Scan for the cell matching the given text and deliver its (x, y) coordinate at center. 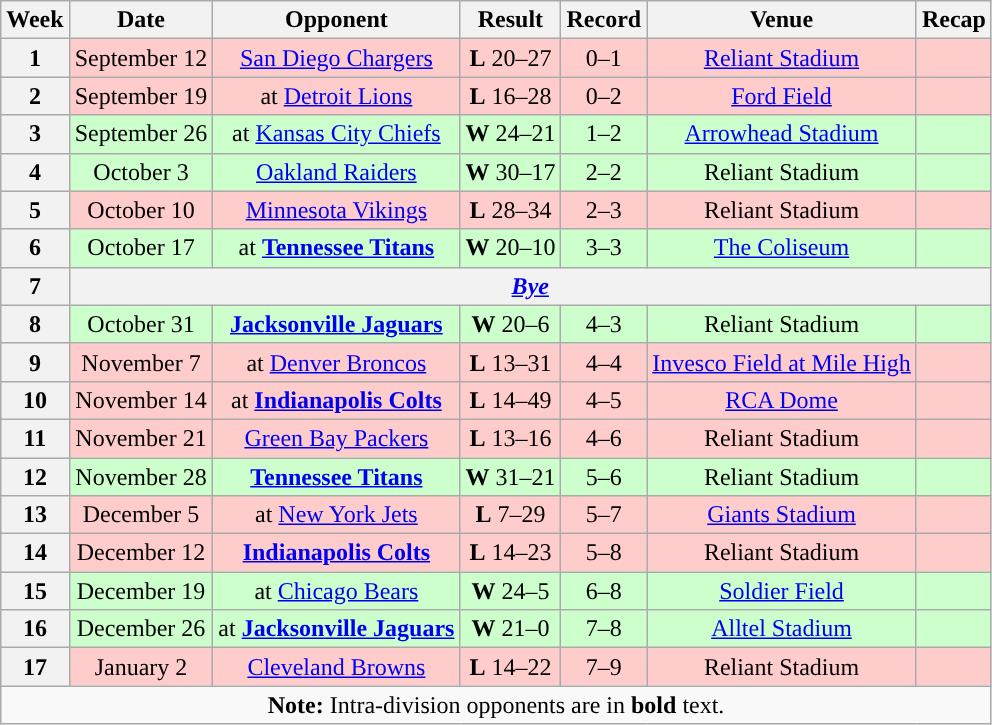
4–6 (604, 438)
5 (35, 210)
Tennessee Titans (336, 477)
December 19 (141, 591)
Opponent (336, 20)
Green Bay Packers (336, 438)
November 28 (141, 477)
November 14 (141, 400)
September 26 (141, 134)
15 (35, 591)
Arrowhead Stadium (782, 134)
October 10 (141, 210)
L 13–16 (510, 438)
Week (35, 20)
Date (141, 20)
3–3 (604, 248)
L 7–29 (510, 515)
6 (35, 248)
5–6 (604, 477)
at Denver Broncos (336, 362)
at Jacksonville Jaguars (336, 629)
Ford Field (782, 96)
6–8 (604, 591)
8 (35, 324)
2–2 (604, 172)
W 30–17 (510, 172)
W 21–0 (510, 629)
November 21 (141, 438)
December 12 (141, 553)
Jacksonville Jaguars (336, 324)
September 19 (141, 96)
Alltel Stadium (782, 629)
at Tennessee Titans (336, 248)
RCA Dome (782, 400)
4 (35, 172)
12 (35, 477)
4–5 (604, 400)
October 3 (141, 172)
Invesco Field at Mile High (782, 362)
The Coliseum (782, 248)
W 24–5 (510, 591)
2 (35, 96)
L 14–23 (510, 553)
1–2 (604, 134)
at Kansas City Chiefs (336, 134)
L 14–22 (510, 667)
Indianapolis Colts (336, 553)
October 31 (141, 324)
Giants Stadium (782, 515)
4–3 (604, 324)
Result (510, 20)
Soldier Field (782, 591)
L 28–34 (510, 210)
13 (35, 515)
11 (35, 438)
San Diego Chargers (336, 58)
at New York Jets (336, 515)
10 (35, 400)
Note: Intra-division opponents are in bold text. (496, 705)
November 7 (141, 362)
Bye (530, 286)
W 24–21 (510, 134)
W 31–21 (510, 477)
Oakland Raiders (336, 172)
2–3 (604, 210)
L 16–28 (510, 96)
0–2 (604, 96)
at Indianapolis Colts (336, 400)
L 13–31 (510, 362)
4–4 (604, 362)
17 (35, 667)
at Detroit Lions (336, 96)
3 (35, 134)
7 (35, 286)
1 (35, 58)
Recap (954, 20)
5–7 (604, 515)
Record (604, 20)
October 17 (141, 248)
9 (35, 362)
Cleveland Browns (336, 667)
Venue (782, 20)
W 20–10 (510, 248)
0–1 (604, 58)
7–8 (604, 629)
December 5 (141, 515)
L 20–27 (510, 58)
5–8 (604, 553)
L 14–49 (510, 400)
14 (35, 553)
January 2 (141, 667)
16 (35, 629)
Minnesota Vikings (336, 210)
7–9 (604, 667)
September 12 (141, 58)
W 20–6 (510, 324)
December 26 (141, 629)
at Chicago Bears (336, 591)
